Provide the [X, Y] coordinate of the cell's center where the given text is located.  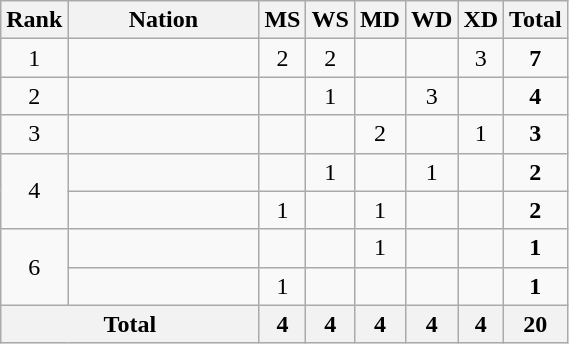
MS [282, 20]
7 [536, 58]
Nation [164, 20]
WS [330, 20]
6 [34, 267]
WD [431, 20]
MD [380, 20]
Rank [34, 20]
20 [536, 324]
XD [481, 20]
